Output the [x, y] coordinate of the center of the cell containing the given text.  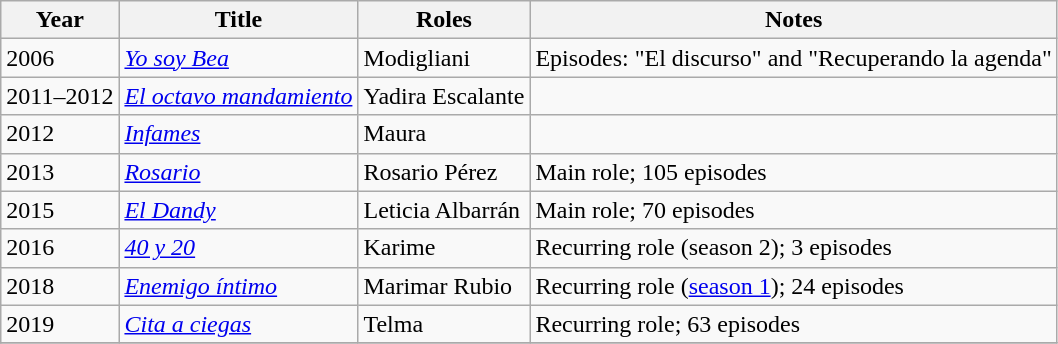
Rosario [238, 172]
Yadira Escalante [444, 96]
Main role; 105 episodes [794, 172]
2013 [60, 172]
Rosario Pérez [444, 172]
Maura [444, 134]
2011–2012 [60, 96]
Title [238, 20]
2016 [60, 248]
Infames [238, 134]
Leticia Albarrán [444, 210]
Enemigo íntimo [238, 286]
2018 [60, 286]
Marimar Rubio [444, 286]
2012 [60, 134]
40 y 20 [238, 248]
Year [60, 20]
2006 [60, 58]
El octavo mandamiento [238, 96]
Roles [444, 20]
Main role; 70 episodes [794, 210]
Modigliani [444, 58]
Yo soy Bea [238, 58]
Notes [794, 20]
Recurring role (season 2); 3 episodes [794, 248]
Cita a ciegas [238, 324]
Karime [444, 248]
Episodes: "El discurso" and "Recuperando la agenda" [794, 58]
El Dandy [238, 210]
2019 [60, 324]
Recurring role; 63 episodes [794, 324]
Telma [444, 324]
2015 [60, 210]
Recurring role (season 1); 24 episodes [794, 286]
